Extract the (x, y) coordinate from the center of the cell holding the provided text.  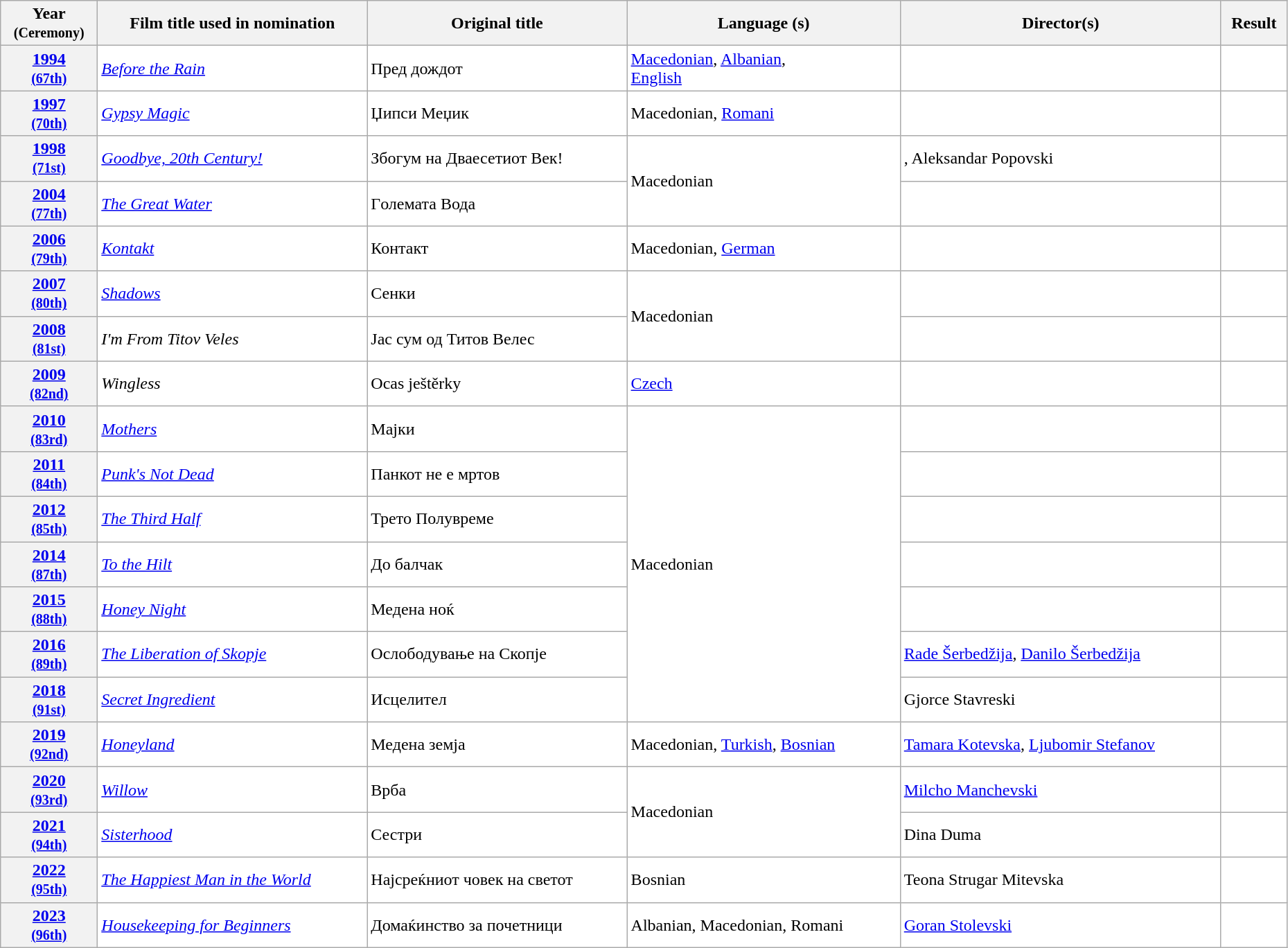
Mothers (233, 428)
Сестри (497, 834)
2007(80th) (49, 294)
До балчак (497, 564)
The Happiest Man in the World (233, 880)
2020(93rd) (49, 790)
Teona Strugar Mitevska (1060, 880)
2004(77th) (49, 204)
Ослободување на Скопје (497, 654)
The Great Water (233, 204)
Sisterhood (233, 834)
Goodbye, 20th Century! (233, 158)
Мајки (497, 428)
Ocas ještěrky (497, 384)
To the Hilt (233, 564)
Џипси Меџик (497, 114)
, Aleksandar Popovski (1060, 158)
I'm From Titov Veles (233, 338)
Language (s) (764, 24)
Film title used in nomination (233, 24)
Shadows (233, 294)
2019(92nd) (49, 744)
Збогум на Дваесетиот Век! (497, 158)
Housekeeping for Beginners (233, 924)
Медена ноќ (497, 610)
Контакт (497, 248)
Трето Полувреме (497, 518)
Врба (497, 790)
2015(88th) (49, 610)
2018(91st) (49, 700)
2021(94th) (49, 834)
Macedonian, Albanian, English (764, 68)
2009(82nd) (49, 384)
Панкот не е мртов (497, 474)
Macedonian, Turkish, Bosnian (764, 744)
2014(87th) (49, 564)
Најсреќниот човек на светот (497, 880)
Original title (497, 24)
Willow (233, 790)
The Third Half (233, 518)
2010(83rd) (49, 428)
Tamara Kotevska, Ljubomir Stefanov (1060, 744)
Rade Šerbedžija, Danilo Šerbedžija (1060, 654)
Macedonian, Romani (764, 114)
Bosnian (764, 880)
2012(85th) (49, 518)
2006(79th) (49, 248)
Czech (764, 384)
2011(84th) (49, 474)
Year(Ceremony) (49, 24)
The Liberation of Skopje (233, 654)
Macedonian, German (764, 248)
1997(70th) (49, 114)
2023(96th) (49, 924)
Gjorce Stavreski (1060, 700)
Kontakt (233, 248)
Пред дождот (497, 68)
2008(81st) (49, 338)
Punk's Not Dead (233, 474)
Γолемата Вода (497, 204)
1998(71st) (49, 158)
Secret Ingredient (233, 700)
Director(s) (1060, 24)
Домаќинство за почетници (497, 924)
Milcho Manchevski (1060, 790)
Јас сум од Титов Велес (497, 338)
Result (1254, 24)
Gypsy Magic (233, 114)
Honeyland (233, 744)
1994(67th) (49, 68)
Медена земја (497, 744)
2016(89th) (49, 654)
Сенки (497, 294)
Wingless (233, 384)
Goran Stolevski (1060, 924)
Dina Duma (1060, 834)
Albanian, Macedonian, Romani (764, 924)
Honey Night (233, 610)
2022(95th) (49, 880)
Исцелител (497, 700)
Before the Rain (233, 68)
